Detect which cell encompasses the target text, then output its [x, y] center coordinate. 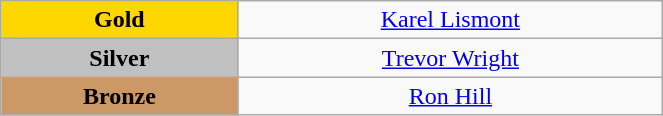
Silver [120, 58]
Ron Hill [450, 96]
Karel Lismont [450, 20]
Trevor Wright [450, 58]
Gold [120, 20]
Bronze [120, 96]
